Extract the [X, Y] coordinate from the center of the cell holding the provided text.  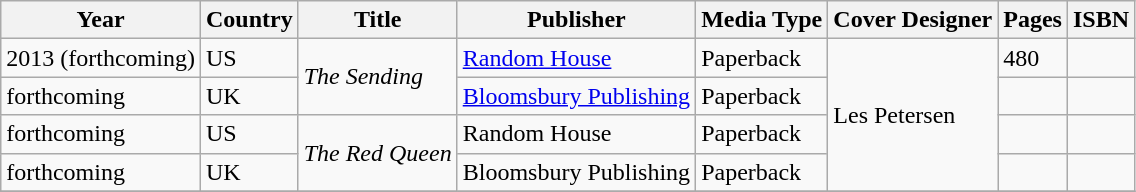
480 [1033, 58]
Country [249, 20]
Les Petersen [913, 115]
Pages [1033, 20]
Media Type [762, 20]
The Sending [378, 77]
Title [378, 20]
ISBN [1100, 20]
Year [101, 20]
Cover Designer [913, 20]
2013 (forthcoming) [101, 58]
Publisher [576, 20]
The Red Queen [378, 153]
